From the cell containing the given text, extract its center point as [x, y] coordinate. 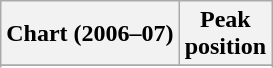
Peakposition [225, 34]
Chart (2006–07) [90, 34]
